Scan for the cell matching the given text and deliver its (x, y) coordinate at center. 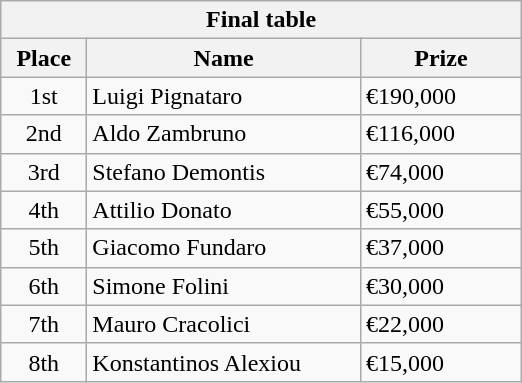
Mauro Cracolici (224, 324)
Simone Folini (224, 286)
€15,000 (440, 362)
Giacomo Fundaro (224, 248)
6th (44, 286)
Konstantinos Alexiou (224, 362)
4th (44, 210)
Attilio Donato (224, 210)
€74,000 (440, 172)
€55,000 (440, 210)
€190,000 (440, 96)
Prize (440, 58)
Final table (262, 20)
Name (224, 58)
2nd (44, 134)
7th (44, 324)
Aldo Zambruno (224, 134)
€37,000 (440, 248)
€22,000 (440, 324)
€30,000 (440, 286)
8th (44, 362)
Luigi Pignataro (224, 96)
€116,000 (440, 134)
Stefano Demontis (224, 172)
5th (44, 248)
Place (44, 58)
1st (44, 96)
3rd (44, 172)
